Extract the [X, Y] coordinate from the center of the cell holding the provided text.  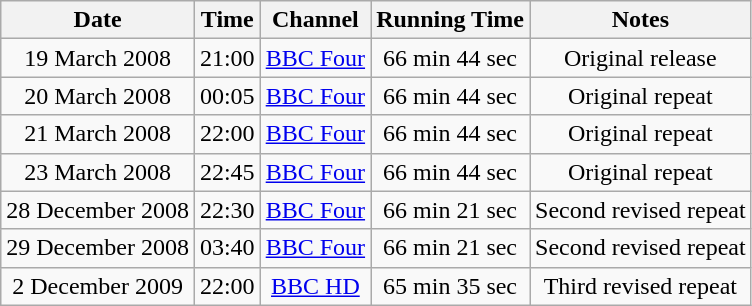
21 March 2008 [98, 134]
Third revised repeat [641, 286]
21:00 [227, 58]
29 December 2008 [98, 248]
23 March 2008 [98, 172]
Date [98, 20]
22:45 [227, 172]
2 December 2009 [98, 286]
28 December 2008 [98, 210]
22:30 [227, 210]
Notes [641, 20]
19 March 2008 [98, 58]
00:05 [227, 96]
Original release [641, 58]
Running Time [450, 20]
BBC HD [315, 286]
20 March 2008 [98, 96]
03:40 [227, 248]
65 min 35 sec [450, 286]
Channel [315, 20]
Time [227, 20]
